Scan for the cell matching the given text and deliver its (X, Y) coordinate at center. 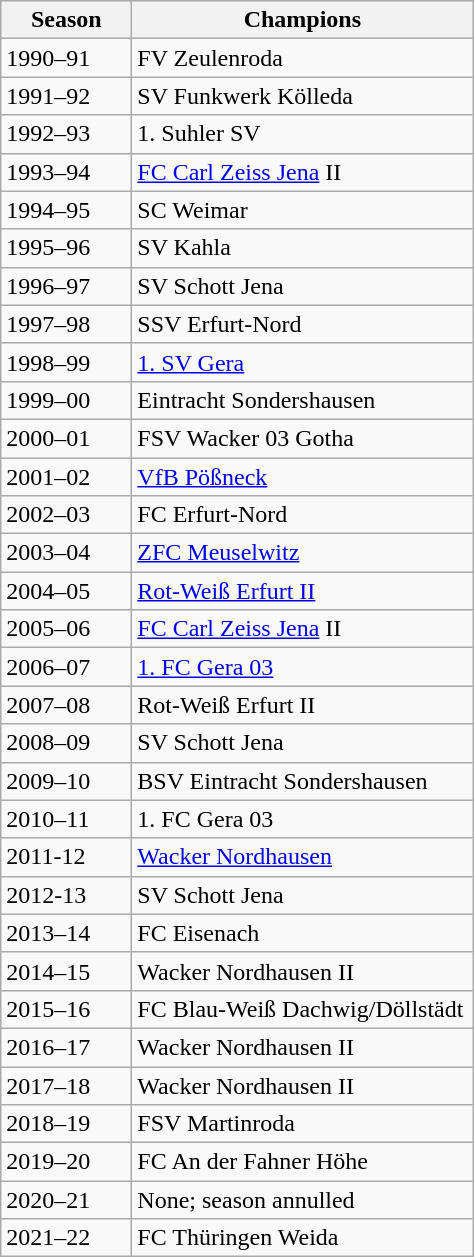
1991–92 (66, 96)
1996–97 (66, 286)
2015–16 (66, 1009)
2000–01 (66, 438)
1997–98 (66, 324)
1999–00 (66, 400)
2006–07 (66, 667)
2021–22 (66, 1238)
2016–17 (66, 1047)
2019–20 (66, 1162)
Season (66, 20)
FC An der Fahner Höhe (302, 1162)
2012-13 (66, 895)
1. SV Gera (302, 362)
2020–21 (66, 1200)
Wacker Nordhausen (302, 857)
2003–04 (66, 553)
2013–14 (66, 933)
1. Suhler SV (302, 134)
2002–03 (66, 515)
1994–95 (66, 210)
BSV Eintracht Sondershausen (302, 781)
1993–94 (66, 172)
1992–93 (66, 134)
SV Kahla (302, 248)
2011-12 (66, 857)
FC Erfurt-Nord (302, 515)
2007–08 (66, 705)
FC Blau-Weiß Dachwig/Döllstädt (302, 1009)
FC Eisenach (302, 933)
2001–02 (66, 477)
2009–10 (66, 781)
2014–15 (66, 971)
2008–09 (66, 743)
2010–11 (66, 819)
FSV Martinroda (302, 1124)
1995–96 (66, 248)
Eintracht Sondershausen (302, 400)
VfB Pößneck (302, 477)
SSV Erfurt-Nord (302, 324)
SC Weimar (302, 210)
2018–19 (66, 1124)
SV Funkwerk Kölleda (302, 96)
2004–05 (66, 591)
FC Thüringen Weida (302, 1238)
1990–91 (66, 58)
None; season annulled (302, 1200)
2017–18 (66, 1085)
ZFC Meuselwitz (302, 553)
Champions (302, 20)
FV Zeulenroda (302, 58)
1998–99 (66, 362)
FSV Wacker 03 Gotha (302, 438)
2005–06 (66, 629)
